Scan for the cell matching the given text and deliver its (x, y) coordinate at center. 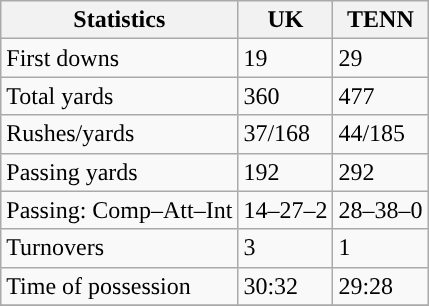
44/185 (380, 134)
Turnovers (120, 248)
Time of possession (120, 286)
1 (380, 248)
28–38–0 (380, 210)
Rushes/yards (120, 134)
Statistics (120, 20)
477 (380, 96)
29:28 (380, 286)
Passing: Comp–Att–Int (120, 210)
19 (286, 58)
29 (380, 58)
360 (286, 96)
30:32 (286, 286)
Passing yards (120, 172)
Total yards (120, 96)
First downs (120, 58)
192 (286, 172)
TENN (380, 20)
292 (380, 172)
37/168 (286, 134)
UK (286, 20)
14–27–2 (286, 210)
3 (286, 248)
